Detect which cell encompasses the target text, then output its [X, Y] center coordinate. 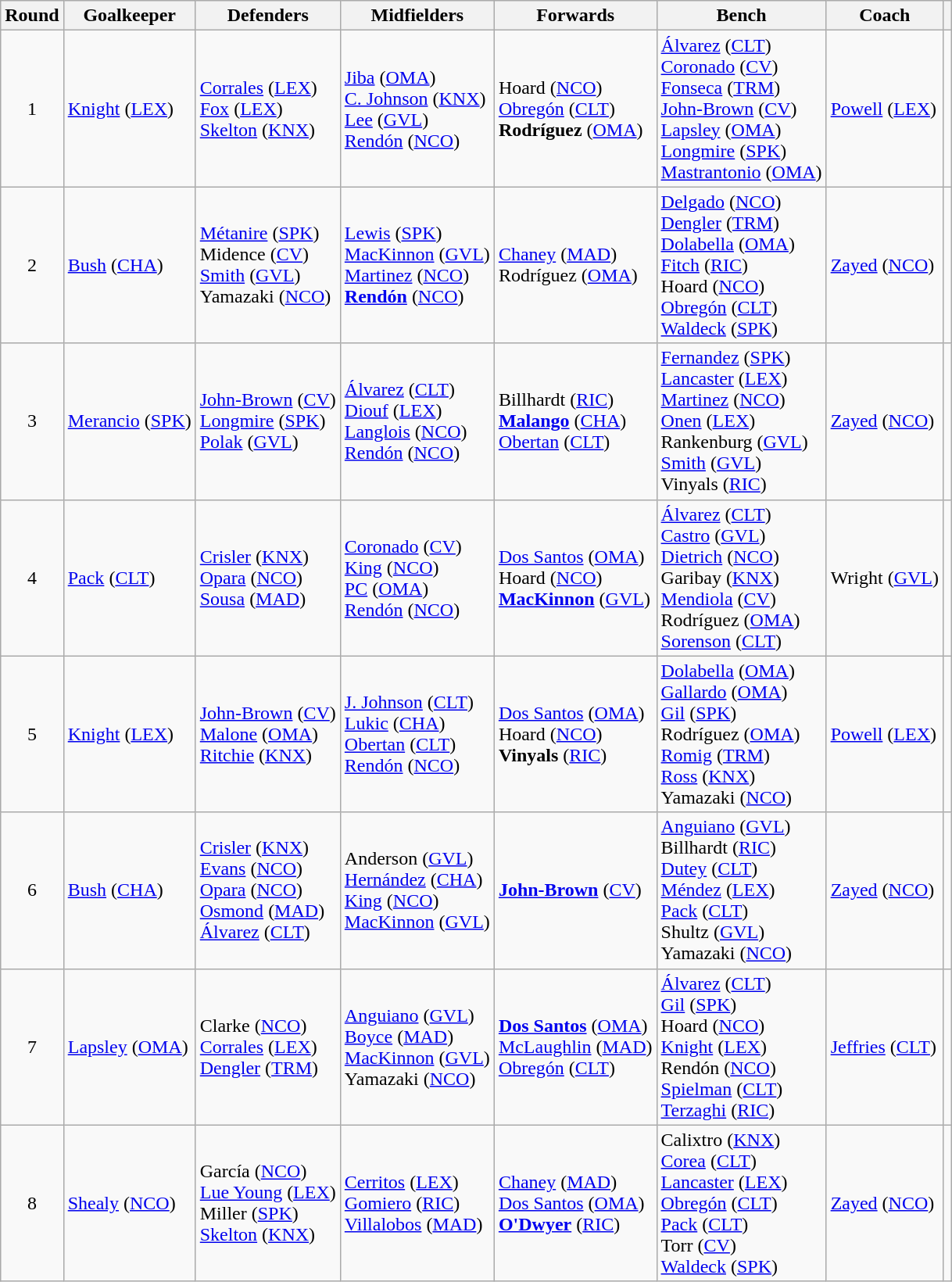
Clarke (NCO) Corrales (LEX) Dengler (TRM) [267, 1047]
Lewis (SPK) MacKinnon (GVL) Martinez (NCO) Rendón (NCO) [417, 265]
Defenders [267, 16]
1 [32, 109]
Corrales (LEX) Fox (LEX) Skelton (KNX) [267, 109]
Álvarez (CLT) Diouf (LEX) Langlois (NCO) Rendón (NCO) [417, 421]
Fernandez (SPK) Lancaster (LEX) Martinez (NCO) Onen (LEX) Rankenburg (GVL) Smith (GVL) Vinyals (RIC) [741, 421]
Delgado (NCO) Dengler (TRM) Dolabella (OMA) Fitch (RIC) Hoard (NCO) Obregón (CLT) Waldeck (SPK) [741, 265]
7 [32, 1047]
Dos Santos (OMA) Hoard (NCO) Vinyals (RIC) [575, 734]
Crisler (KNX) Evans (NCO) Opara (NCO) Osmond (MAD) Álvarez (CLT) [267, 890]
Coach [885, 16]
Wright (GVL) [885, 578]
John-Brown (CV) Malone (OMA) Ritchie (KNX) [267, 734]
Jeffries (CLT) [885, 1047]
Álvarez (CLT) Coronado (CV) Fonseca (TRM) John-Brown (CV) Lapsley (OMA) Longmire (SPK) Mastrantonio (OMA) [741, 109]
Round [32, 16]
2 [32, 265]
Jiba (OMA) C. Johnson (KNX) Lee (GVL) Rendón (NCO) [417, 109]
Goalkeeper [130, 16]
Álvarez (CLT) Castro (GVL) Dietrich (NCO) Garibay (KNX) Mendiola (CV) Rodríguez (OMA) Sorenson (CLT) [741, 578]
Chaney (MAD) Dos Santos (OMA) O'Dwyer (RIC) [575, 1203]
Dos Santos (OMA) McLaughlin (MAD) Obregón (CLT) [575, 1047]
García (NCO) Lue Young (LEX) Miller (SPK) Skelton (KNX) [267, 1203]
John-Brown (CV) Longmire (SPK) Polak (GVL) [267, 421]
Cerritos (LEX) Gomiero (RIC) Villalobos (MAD) [417, 1203]
Bench [741, 16]
Álvarez (CLT) Gil (SPK) Hoard (NCO) Knight (LEX) Rendón (NCO) Spielman (CLT) Terzaghi (RIC) [741, 1047]
Chaney (MAD) Rodríguez (OMA) [575, 265]
Dolabella (OMA) Gallardo (OMA) Gil (SPK) Rodríguez (OMA) Romig (TRM) Ross (KNX) Yamazaki (NCO) [741, 734]
Anguiano (GVL) Boyce (MAD) MacKinnon (GVL) Yamazaki (NCO) [417, 1047]
Merancio (SPK) [130, 421]
Anderson (GVL) Hernández (CHA) King (NCO) MacKinnon (GVL) [417, 890]
3 [32, 421]
Coronado (CV) King (NCO) PC (OMA) Rendón (NCO) [417, 578]
Calixtro (KNX) Corea (CLT) Lancaster (LEX) Obregón (CLT) Pack (CLT) Torr (CV) Waldeck (SPK) [741, 1203]
John-Brown (CV) [575, 890]
8 [32, 1203]
Shealy (NCO) [130, 1203]
Lapsley (OMA) [130, 1047]
Métanire (SPK) Midence (CV) Smith (GVL) Yamazaki (NCO) [267, 265]
4 [32, 578]
Crisler (KNX) Opara (NCO) Sousa (MAD) [267, 578]
Anguiano (GVL) Billhardt (RIC) Dutey (CLT) Méndez (LEX) Pack (CLT) Shultz (GVL) Yamazaki (NCO) [741, 890]
6 [32, 890]
Billhardt (RIC) Malango (CHA) Obertan (CLT) [575, 421]
Midfielders [417, 16]
Hoard (NCO) Obregón (CLT) Rodríguez (OMA) [575, 109]
Pack (CLT) [130, 578]
J. Johnson (CLT) Lukic (CHA) Obertan (CLT) Rendón (NCO) [417, 734]
5 [32, 734]
Forwards [575, 16]
Dos Santos (OMA) Hoard (NCO) MacKinnon (GVL) [575, 578]
